Search for the cell housing the specified text and yield its [x, y] center coordinate. 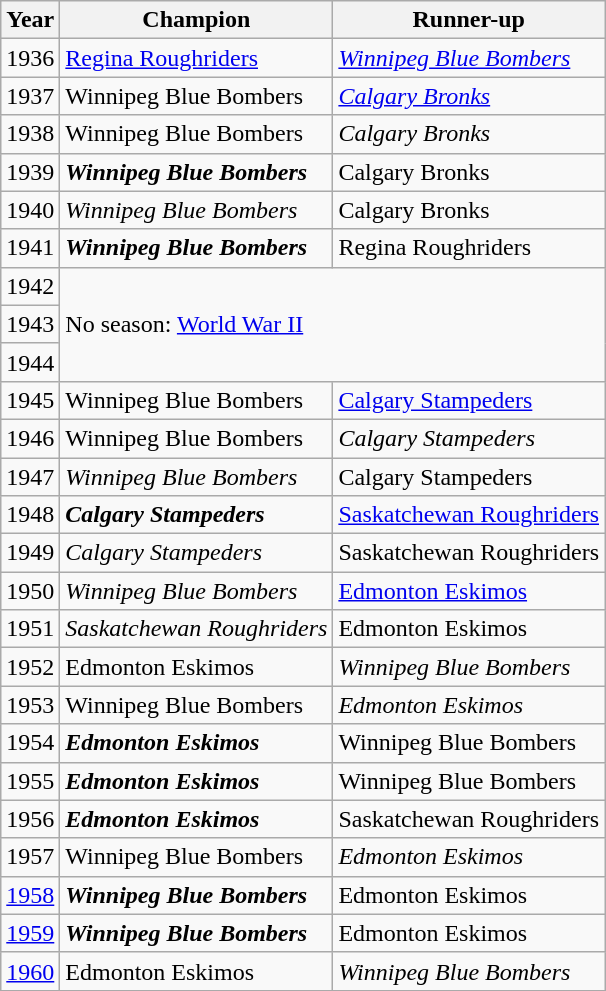
1947 [30, 477]
1949 [30, 553]
1957 [30, 857]
1956 [30, 819]
1955 [30, 781]
1950 [30, 591]
1936 [30, 58]
1937 [30, 96]
1960 [30, 971]
1958 [30, 895]
1941 [30, 248]
1939 [30, 172]
Year [30, 20]
1944 [30, 362]
1959 [30, 933]
Runner-up [469, 20]
1945 [30, 400]
1948 [30, 515]
1938 [30, 134]
1953 [30, 705]
1942 [30, 286]
Champion [196, 20]
1943 [30, 324]
1954 [30, 743]
1951 [30, 629]
1952 [30, 667]
No season: World War II [332, 324]
1946 [30, 438]
1940 [30, 210]
